Determine the [x, y] coordinate at the center of the cell enclosing the given text.  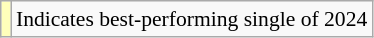
Indicates best-performing single of 2024 [192, 19]
